Scan for the cell matching the given text and deliver its (x, y) coordinate at center. 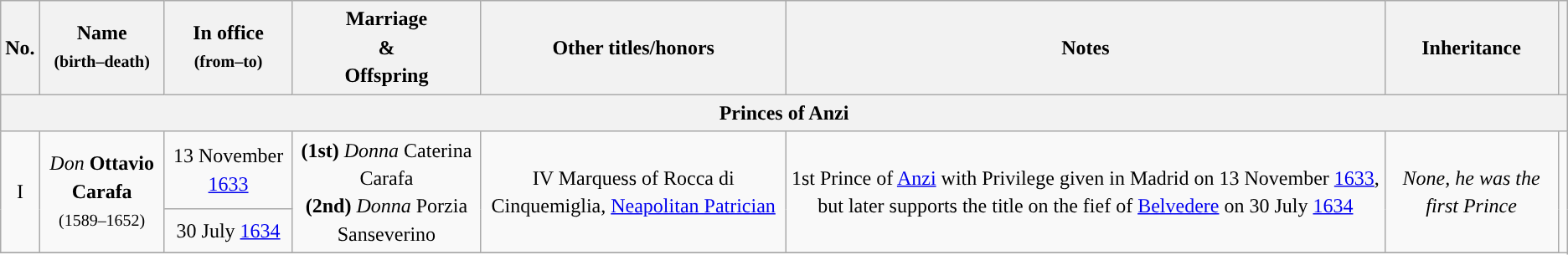
I (20, 192)
No. (20, 48)
1st Prince of Anzi with Privilege given in Madrid on 13 November 1633, but later supports the title on the fief of Belvedere on 30 July 1634 (1086, 192)
None, he was the first Prince (1471, 192)
Name(birth–death) (102, 48)
(1st) Donna Caterina Carafa(2nd) Donna Porzia Sanseverino (387, 192)
Inheritance (1471, 48)
IV Marquess of Rocca di Cinquemiglia, Neapolitan Patrician (633, 192)
Don Ottavio Carafa(1589–1652) (102, 192)
13 November 1633 (228, 171)
In office(from–to) (228, 48)
Notes (1086, 48)
Other titles/honors (633, 48)
Princes of Anzi (784, 114)
Marriage&Offspring (387, 48)
30 July 1634 (228, 231)
